Return the (X, Y) coordinate for the center point of the cell that contains the specified text.  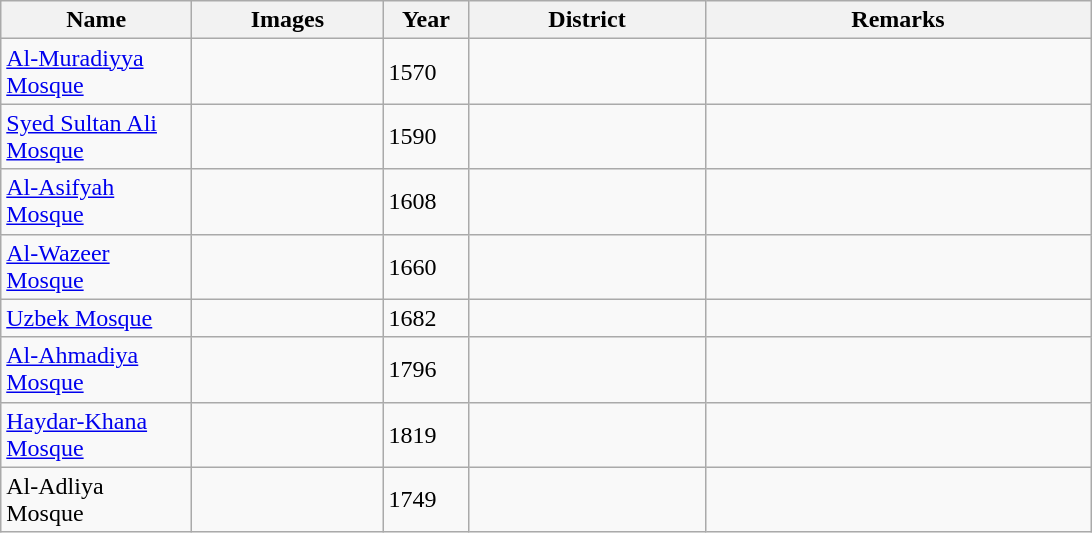
1570 (426, 72)
Uzbek Mosque (96, 318)
Haydar-Khana Mosque (96, 434)
1608 (426, 202)
Year (426, 20)
Al-Wazeer Mosque (96, 266)
Syed Sultan Ali Mosque (96, 136)
1682 (426, 318)
Remarks (898, 20)
1590 (426, 136)
Al-Adliya Mosque (96, 500)
1660 (426, 266)
District (587, 20)
Images (288, 20)
Name (96, 20)
1819 (426, 434)
1796 (426, 370)
1749 (426, 500)
Al-Muradiyya Mosque (96, 72)
Al-Ahmadiya Mosque (96, 370)
Al-Asifyah Mosque (96, 202)
